Capture the cell that displays the provided text and extract its (X, Y) central coordinate. 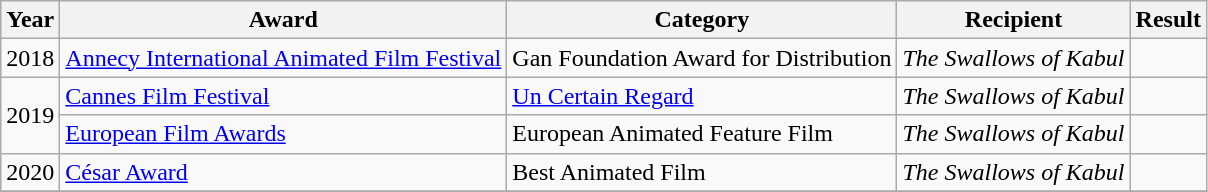
Category (702, 20)
Recipient (1014, 20)
European Film Awards (284, 134)
Un Certain Regard (702, 96)
César Award (284, 172)
Year (30, 20)
Award (284, 20)
2018 (30, 58)
2019 (30, 115)
Best Animated Film (702, 172)
Cannes Film Festival (284, 96)
Result (1168, 20)
Gan Foundation Award for Distribution (702, 58)
Annecy International Animated Film Festival (284, 58)
European Animated Feature Film (702, 134)
2020 (30, 172)
